Scan for the cell matching the given text and deliver its [X, Y] coordinate at center. 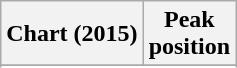
Peakposition [189, 34]
Chart (2015) [72, 34]
